Identify which cell holds the provided text, then report its (x, y) central coordinate. 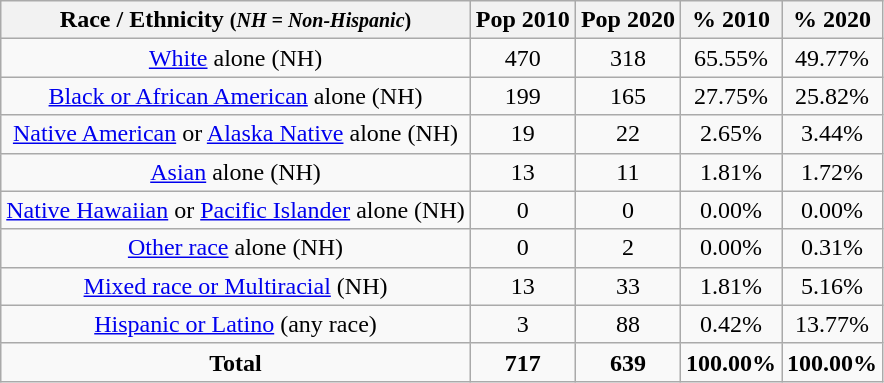
3.44% (832, 134)
Native American or Alaska Native alone (NH) (236, 134)
Mixed race or Multiracial (NH) (236, 286)
0.31% (832, 248)
Asian alone (NH) (236, 172)
White alone (NH) (236, 58)
318 (628, 58)
3 (522, 324)
470 (522, 58)
Pop 2010 (522, 20)
Pop 2020 (628, 20)
49.77% (832, 58)
165 (628, 96)
Race / Ethnicity (NH = Non-Hispanic) (236, 20)
22 (628, 134)
19 (522, 134)
65.55% (730, 58)
639 (628, 362)
11 (628, 172)
2.65% (730, 134)
Native Hawaiian or Pacific Islander alone (NH) (236, 210)
199 (522, 96)
27.75% (730, 96)
1.72% (832, 172)
5.16% (832, 286)
Hispanic or Latino (any race) (236, 324)
0.42% (730, 324)
33 (628, 286)
13.77% (832, 324)
2 (628, 248)
Other race alone (NH) (236, 248)
% 2010 (730, 20)
25.82% (832, 96)
717 (522, 362)
88 (628, 324)
Total (236, 362)
% 2020 (832, 20)
Black or African American alone (NH) (236, 96)
